Return (X, Y) of the center of cell containing provided text 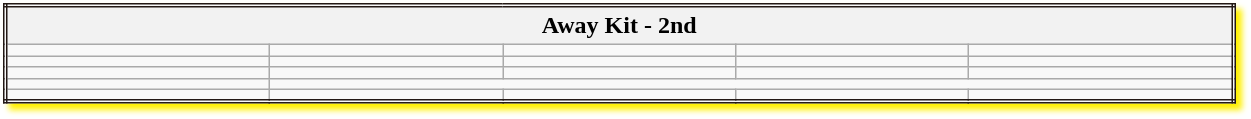
Away Kit - 2nd (619, 25)
